Pinpoint the cell where the given text exists, returning its [X, Y] midpoint coordinate. 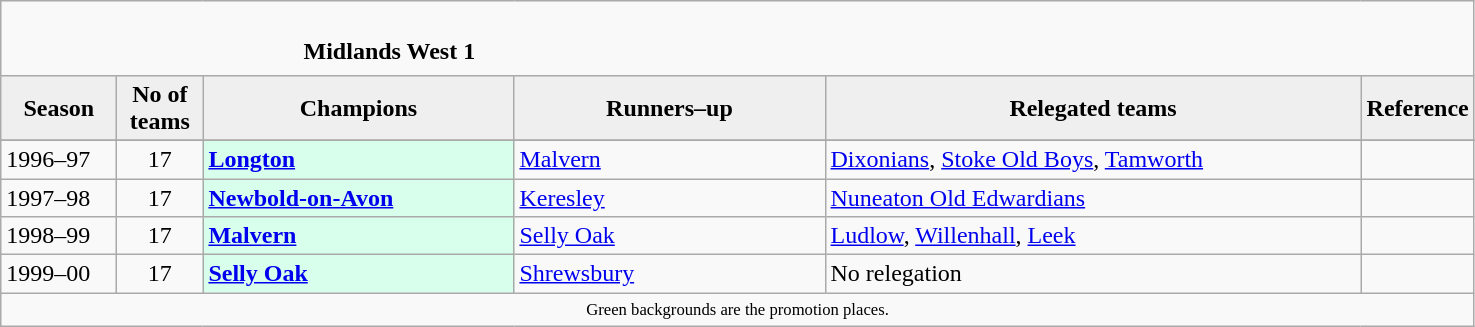
Longton [358, 159]
Reference [1418, 108]
No of teams [160, 108]
Dixonians, Stoke Old Boys, Tamworth [1093, 159]
Keresley [670, 197]
Newbold-on-Avon [358, 197]
Champions [358, 108]
Relegated teams [1093, 108]
1996–97 [59, 159]
1999–00 [59, 274]
Green backgrounds are the promotion places. [738, 310]
No relegation [1093, 274]
1997–98 [59, 197]
Nuneaton Old Edwardians [1093, 197]
1998–99 [59, 236]
Ludlow, Willenhall, Leek [1093, 236]
Season [59, 108]
Runners–up [670, 108]
Shrewsbury [670, 274]
